From the cell containing the given text, extract its center point as (X, Y) coordinate. 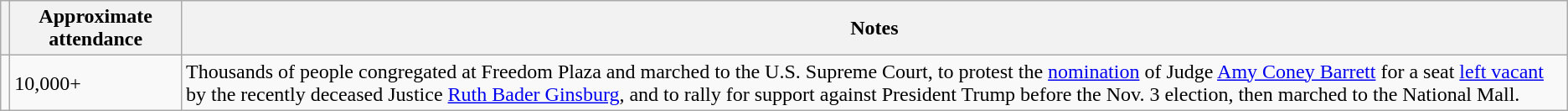
10,000+ (95, 82)
Approximate attendance (95, 29)
Notes (874, 29)
